Return the [X, Y] coordinate for the center point of the cell that contains the specified text.  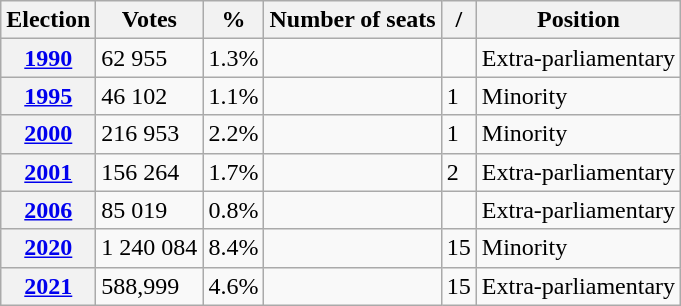
62 955 [150, 58]
1.3% [234, 58]
/ [458, 20]
Position [578, 20]
1.7% [234, 172]
85 019 [150, 210]
Votes [150, 20]
1995 [48, 96]
Election [48, 20]
2020 [48, 248]
2001 [48, 172]
1 240 084 [150, 248]
156 264 [150, 172]
1990 [48, 58]
2.2% [234, 134]
4.6% [234, 286]
2 [458, 172]
8.4% [234, 248]
Number of seats [352, 20]
588,999 [150, 286]
46 102 [150, 96]
0.8% [234, 210]
2000 [48, 134]
1.1% [234, 96]
2021 [48, 286]
% [234, 20]
216 953 [150, 134]
2006 [48, 210]
